Capture the cell that displays the provided text and extract its [X, Y] central coordinate. 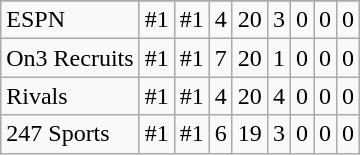
7 [220, 58]
6 [220, 134]
1 [278, 58]
On3 Recruits [70, 58]
247 Sports [70, 134]
ESPN [70, 20]
19 [250, 134]
Rivals [70, 96]
